For the text-containing cell, return its midpoint in (X, Y) coordinate format. 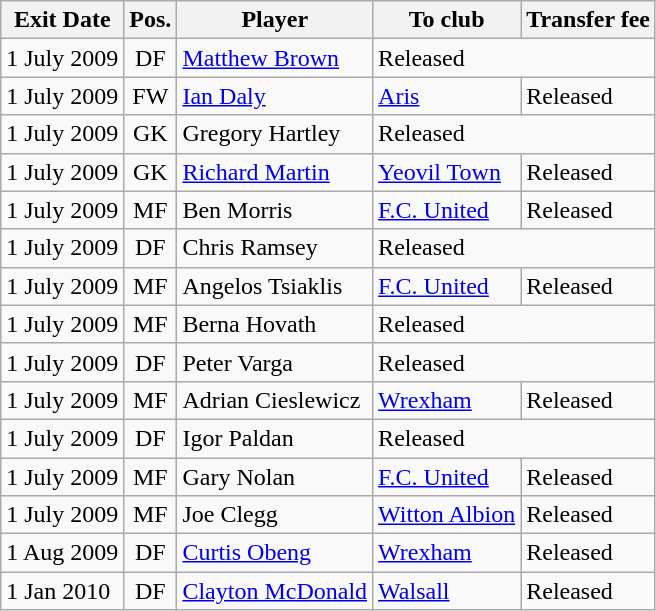
Ian Daly (275, 96)
To club (447, 20)
Aris (447, 96)
Pos. (150, 20)
Chris Ramsey (275, 248)
Transfer fee (588, 20)
Adrian Cieslewicz (275, 400)
FW (150, 96)
Ben Morris (275, 210)
Walsall (447, 591)
Angelos Tsiaklis (275, 286)
1 Jan 2010 (62, 591)
Igor Paldan (275, 438)
Clayton McDonald (275, 591)
Berna Hovath (275, 324)
Witton Albion (447, 515)
Yeovil Town (447, 172)
1 Aug 2009 (62, 553)
Exit Date (62, 20)
Matthew Brown (275, 58)
Player (275, 20)
Curtis Obeng (275, 553)
Peter Varga (275, 362)
Gregory Hartley (275, 134)
Richard Martin (275, 172)
Joe Clegg (275, 515)
Gary Nolan (275, 477)
